Extract the [x, y] coordinate from the center of the cell holding the provided text.  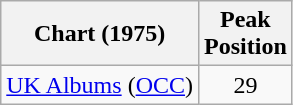
PeakPosition [246, 34]
29 [246, 85]
UK Albums (OCC) [100, 85]
Chart (1975) [100, 34]
